Scan for the cell matching the given text and deliver its (X, Y) coordinate at center. 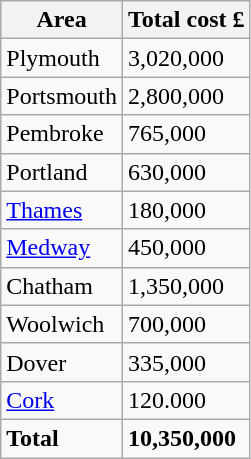
Area (62, 20)
Medway (62, 248)
180,000 (187, 210)
Total cost £ (187, 20)
700,000 (187, 324)
1,350,000 (187, 286)
120.000 (187, 400)
Plymouth (62, 58)
Cork (62, 400)
Dover (62, 362)
Thames (62, 210)
Portland (62, 172)
Woolwich (62, 324)
Portsmouth (62, 96)
2,800,000 (187, 96)
450,000 (187, 248)
630,000 (187, 172)
Total (62, 438)
Chatham (62, 286)
3,020,000 (187, 58)
10,350,000 (187, 438)
Pembroke (62, 134)
765,000 (187, 134)
335,000 (187, 362)
